Detect which cell encompasses the target text, then output its (x, y) center coordinate. 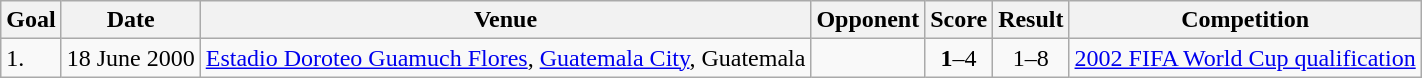
Venue (506, 20)
Score (959, 20)
Estadio Doroteo Guamuch Flores, Guatemala City, Guatemala (506, 58)
1–8 (1031, 58)
Date (130, 20)
1–4 (959, 58)
Opponent (868, 20)
Goal (31, 20)
2002 FIFA World Cup qualification (1245, 58)
Competition (1245, 20)
Result (1031, 20)
1. (31, 58)
18 June 2000 (130, 58)
